Locate the cell with the specified text and output its [X, Y] center coordinate. 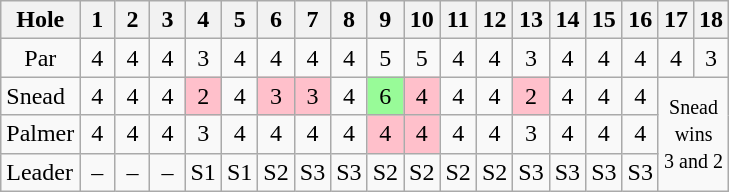
9 [385, 20]
14 [567, 20]
Snead [40, 96]
Leader [40, 172]
Hole [40, 20]
17 [676, 20]
11 [458, 20]
Sneadwins3 and 2 [693, 134]
10 [422, 20]
16 [640, 20]
15 [604, 20]
18 [712, 20]
7 [312, 20]
1 [98, 20]
Par [40, 58]
8 [349, 20]
Palmer [40, 134]
12 [494, 20]
13 [531, 20]
